Pinpoint the cell where the given text exists, returning its (X, Y) midpoint coordinate. 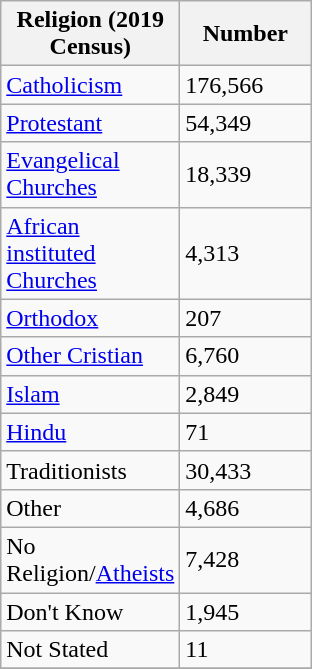
11 (246, 650)
Catholicism (90, 85)
Other (90, 508)
71 (246, 432)
30,433 (246, 470)
Number (246, 34)
African instituted Churches (90, 253)
4,686 (246, 508)
Not Stated (90, 650)
Evangelical Churches (90, 174)
2,849 (246, 394)
4,313 (246, 253)
Islam (90, 394)
6,760 (246, 356)
Don't Know (90, 611)
No Religion/Atheists (90, 560)
1,945 (246, 611)
Religion (2019 Census) (90, 34)
Protestant (90, 123)
7,428 (246, 560)
Traditionists (90, 470)
176,566 (246, 85)
Hindu (90, 432)
54,349 (246, 123)
Orthodox (90, 318)
207 (246, 318)
18,339 (246, 174)
Other Cristian (90, 356)
